Identify which cell holds the provided text, then report its [x, y] central coordinate. 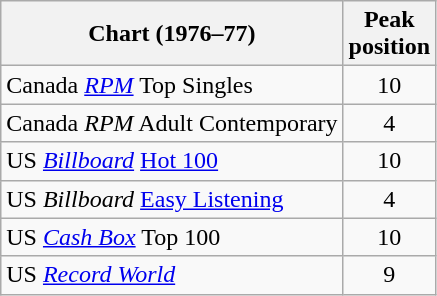
US Billboard Easy Listening [172, 199]
Peakposition [389, 34]
US Billboard Hot 100 [172, 161]
Canada RPM Adult Contemporary [172, 123]
Chart (1976–77) [172, 34]
9 [389, 275]
Canada RPM Top Singles [172, 85]
US Record World [172, 275]
US Cash Box Top 100 [172, 237]
